From the cell containing the given text, extract its center point as [x, y] coordinate. 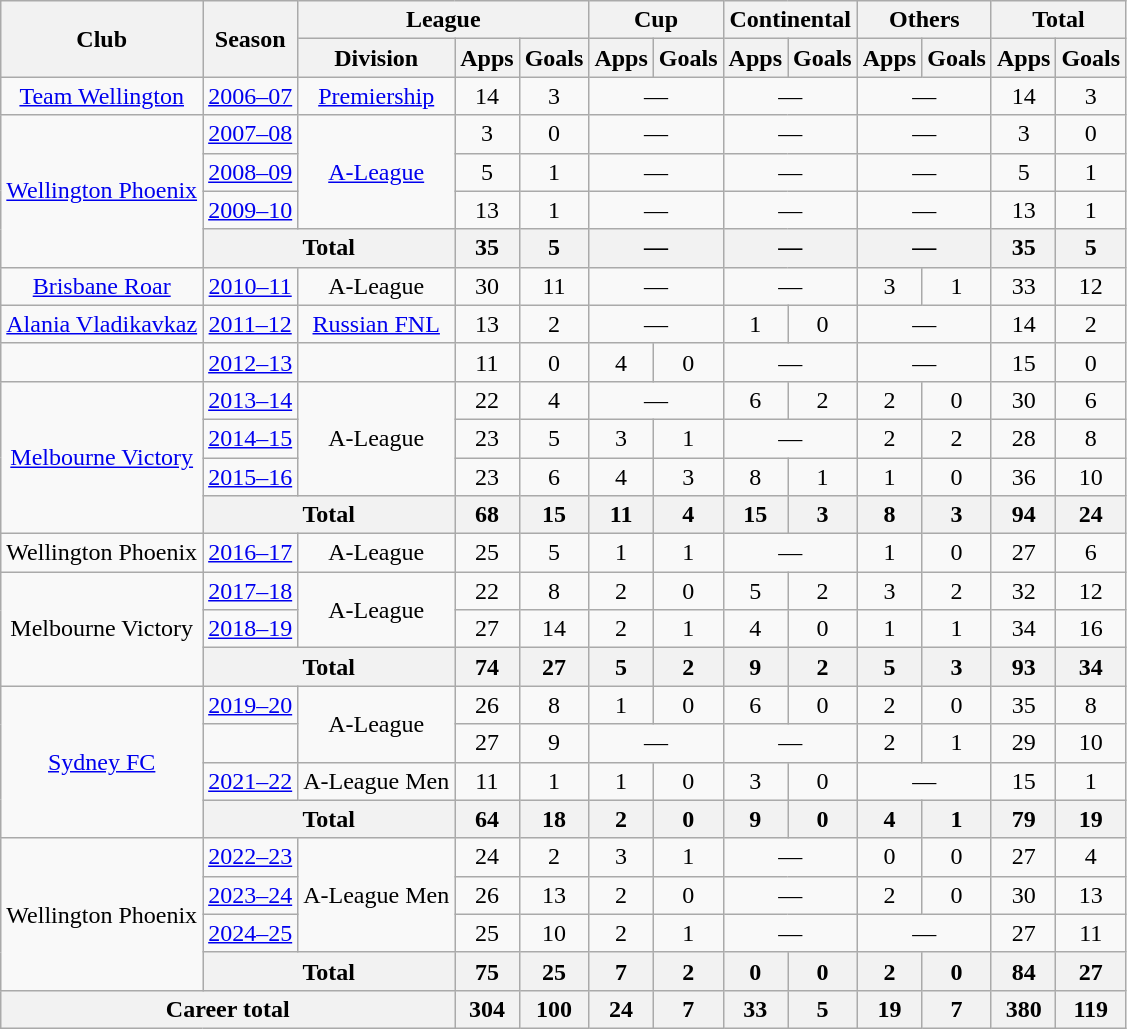
Alania Vladikavkaz [102, 324]
36 [1023, 477]
Russian FNL [376, 324]
74 [487, 667]
2018–19 [250, 629]
2008–09 [250, 172]
64 [487, 819]
100 [554, 1009]
68 [487, 515]
2022–23 [250, 857]
Brisbane Roar [102, 286]
2009–10 [250, 210]
93 [1023, 667]
Career total [228, 1009]
29 [1023, 743]
2024–25 [250, 933]
16 [1091, 629]
Premiership [376, 96]
Club [102, 39]
2007–08 [250, 134]
Others [924, 20]
380 [1023, 1009]
2011–12 [250, 324]
Division [376, 58]
2010–11 [250, 286]
2012–13 [250, 362]
League [444, 20]
2017–18 [250, 591]
Continental [790, 20]
2023–24 [250, 895]
32 [1023, 591]
Team Wellington [102, 96]
Cup [656, 20]
28 [1023, 438]
2016–17 [250, 553]
94 [1023, 515]
2015–16 [250, 477]
2014–15 [250, 438]
119 [1091, 1009]
2021–22 [250, 781]
304 [487, 1009]
75 [487, 971]
84 [1023, 971]
2006–07 [250, 96]
Sydney FC [102, 762]
79 [1023, 819]
Season [250, 39]
18 [554, 819]
2013–14 [250, 400]
2019–20 [250, 705]
